Capture the cell that displays the provided text and extract its [x, y] central coordinate. 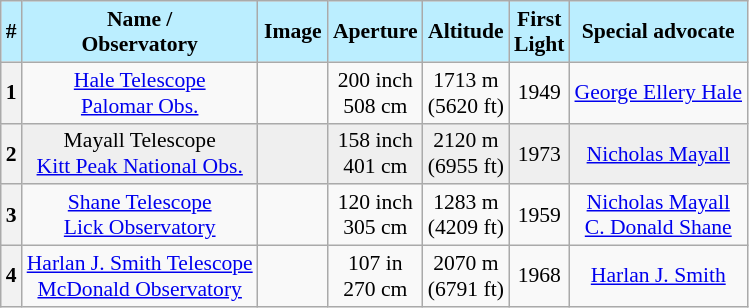
2 [12, 154]
Nicholas Mayall C. Donald Shane [658, 216]
2120 m (6955 ft) [466, 154]
Image [293, 32]
1713 m (5620 ft) [466, 92]
Harlan J. Smith [658, 276]
4 [12, 276]
1968 [540, 276]
2070 m (6791 ft) [466, 276]
120 inch 305 cm [376, 216]
George Ellery Hale [658, 92]
Shane Telescope Lick Observatory [140, 216]
Mayall Telescope Kitt Peak National Obs. [140, 154]
1973 [540, 154]
1949 [540, 92]
Hale Telescope Palomar Obs. [140, 92]
200 inch 508 cm [376, 92]
First Light [540, 32]
1959 [540, 216]
1 [12, 92]
158 inch 401 cm [376, 154]
Name / Observatory [140, 32]
Nicholas Mayall [658, 154]
Special advocate [658, 32]
107 in 270 cm [376, 276]
Altitude [466, 32]
Aperture [376, 32]
Harlan J. Smith Telescope McDonald Observatory [140, 276]
3 [12, 216]
1283 m (4209 ft) [466, 216]
# [12, 32]
